Find where the given text appears and provide that cell's center as (x, y) coordinate. 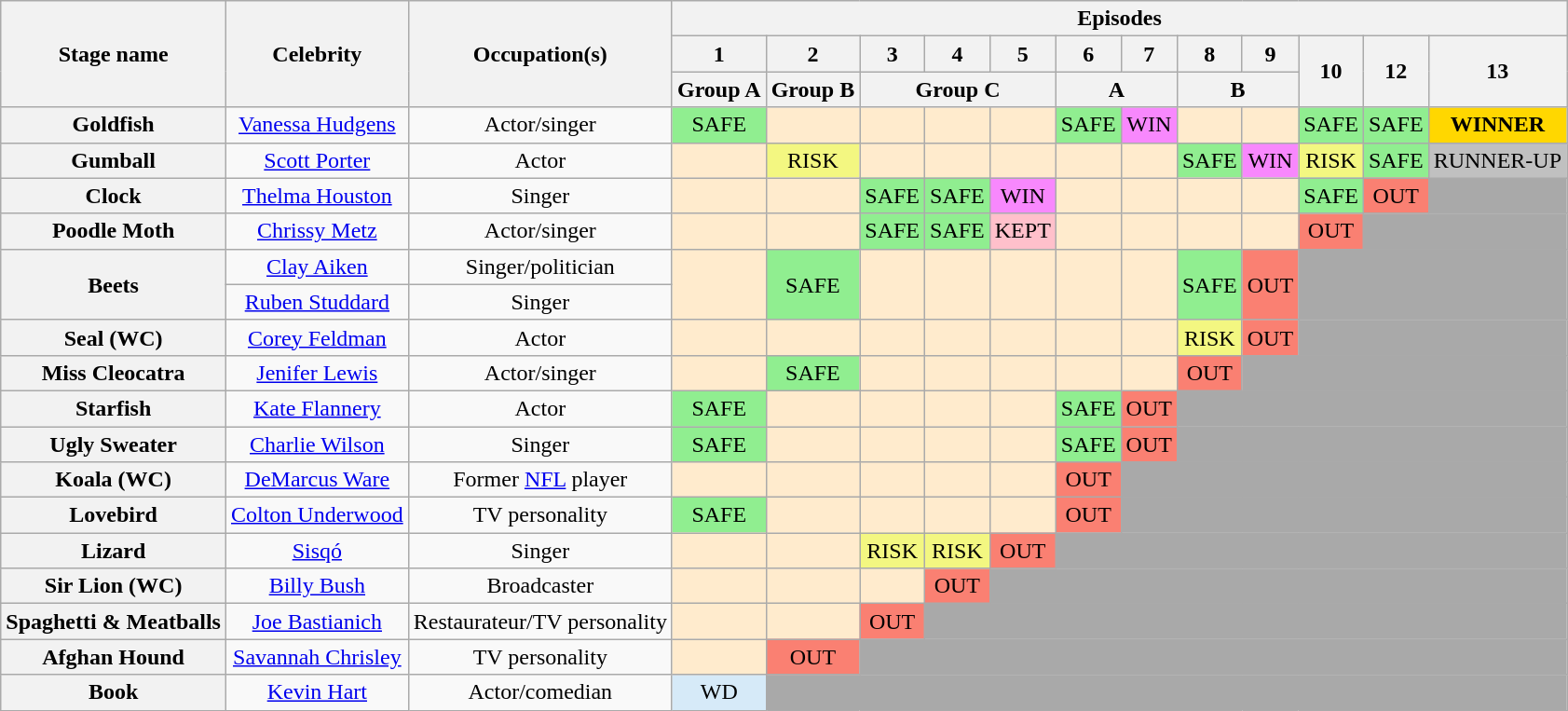
Miss Cleocatra (114, 373)
Group C (958, 89)
Lizard (114, 551)
Kevin Hart (317, 692)
Afghan Hound (114, 657)
Charlie Wilson (317, 444)
13 (1497, 72)
9 (1270, 54)
KEPT (1023, 231)
Singer/politician (540, 267)
Jenifer Lewis (317, 373)
Ruben Studdard (317, 302)
Sir Lion (WC) (114, 586)
Spaghetti & Meatballs (114, 622)
8 (1209, 54)
Gumball (114, 160)
Book (114, 692)
6 (1088, 54)
Koala (WC) (114, 480)
WINNER (1497, 125)
Savannah Chrisley (317, 657)
WD (719, 692)
Lovebird (114, 515)
Restaurateur/TV personality (540, 622)
Ugly Sweater (114, 444)
Celebrity (317, 54)
Billy Bush (317, 586)
Starfish (114, 408)
Clay Aiken (317, 267)
3 (893, 54)
7 (1149, 54)
Colton Underwood (317, 515)
Former NFL player (540, 480)
Sisqó (317, 551)
10 (1331, 72)
Seal (WC) (114, 337)
DeMarcus Ware (317, 480)
Goldfish (114, 125)
Joe Bastianich (317, 622)
Clock (114, 196)
Beets (114, 284)
5 (1023, 54)
4 (958, 54)
Stage name (114, 54)
2 (812, 54)
1 (719, 54)
Corey Feldman (317, 337)
Episodes (1119, 19)
Vanessa Hudgens (317, 125)
12 (1396, 72)
Occupation(s) (540, 54)
RUNNER-UP (1497, 160)
B (1237, 89)
Scott Porter (317, 160)
A (1116, 89)
Poodle Moth (114, 231)
Kate Flannery (317, 408)
Group B (812, 89)
Actor/comedian (540, 692)
Chrissy Metz (317, 231)
Thelma Houston (317, 196)
Broadcaster (540, 586)
Group A (719, 89)
